Search for the cell housing the specified text and yield its [X, Y] center coordinate. 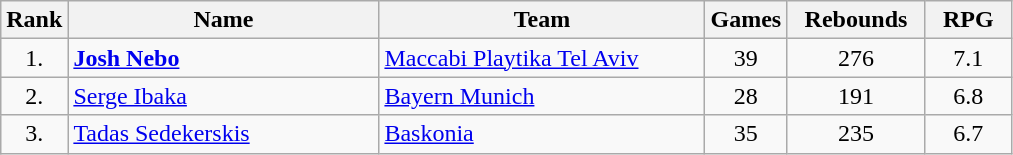
Baskonia [542, 134]
Bayern Munich [542, 96]
Team [542, 20]
28 [746, 96]
39 [746, 58]
Tadas Sedekerskis [224, 134]
3. [34, 134]
RPG [968, 20]
1. [34, 58]
Serge Ibaka [224, 96]
6.8 [968, 96]
7.1 [968, 58]
Rebounds [856, 20]
35 [746, 134]
191 [856, 96]
Games [746, 20]
Name [224, 20]
2. [34, 96]
235 [856, 134]
Rank [34, 20]
Josh Nebo [224, 58]
Maccabi Playtika Tel Aviv [542, 58]
6.7 [968, 134]
276 [856, 58]
